Find where the given text appears and provide that cell's center as (x, y) coordinate. 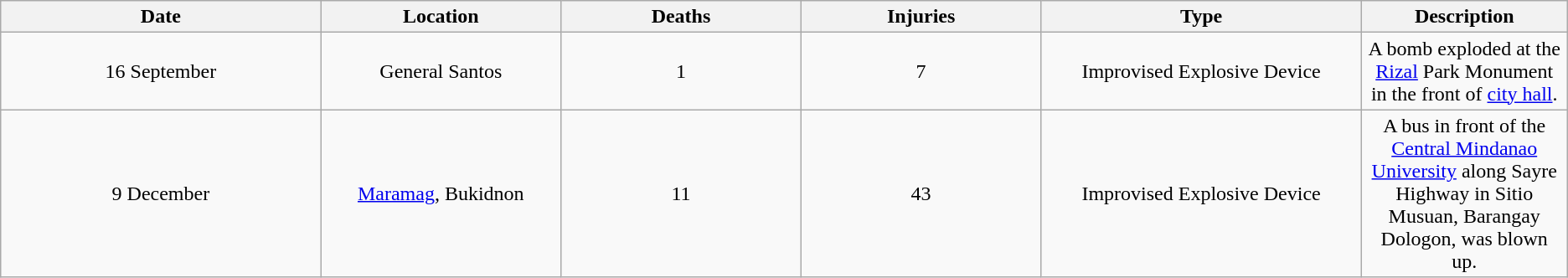
Location (441, 17)
Description (1464, 17)
Type (1201, 17)
43 (921, 193)
General Santos (441, 71)
11 (682, 193)
Injuries (921, 17)
A bomb exploded at the Rizal Park Monument in the front of city hall. (1464, 71)
1 (682, 71)
Deaths (682, 17)
16 September (161, 71)
9 December (161, 193)
A bus in front of the Central Mindanao University along Sayre Highway in Sitio Musuan, Barangay Dologon, was blown up. (1464, 193)
7 (921, 71)
Maramag, Bukidnon (441, 193)
Date (161, 17)
